From the cell containing the given text, extract its center point as (x, y) coordinate. 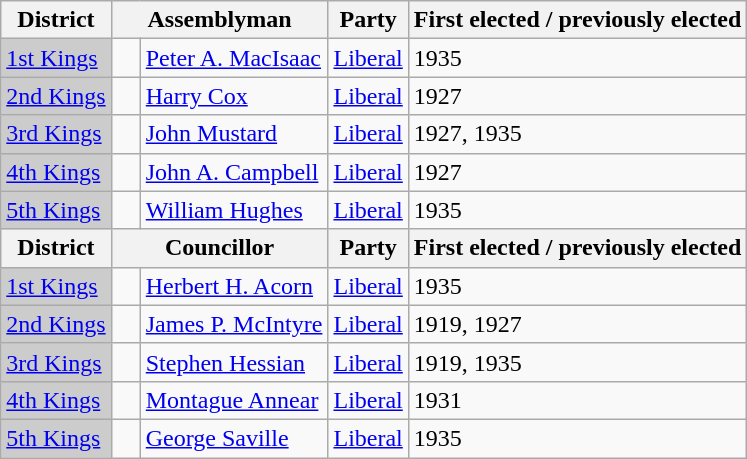
1919, 1927 (578, 324)
1931 (578, 400)
George Saville (234, 438)
Herbert H. Acorn (234, 286)
Harry Cox (234, 96)
Assemblyman (220, 20)
Stephen Hessian (234, 362)
Peter A. MacIsaac (234, 58)
William Hughes (234, 210)
1927, 1935 (578, 134)
1919, 1935 (578, 362)
Montague Annear (234, 400)
James P. McIntyre (234, 324)
Councillor (220, 248)
John A. Campbell (234, 172)
John Mustard (234, 134)
